Find where the given text appears and provide that cell's center as (x, y) coordinate. 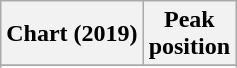
Peakposition (189, 34)
Chart (2019) (72, 34)
